For the text-containing cell, return its midpoint in (x, y) coordinate format. 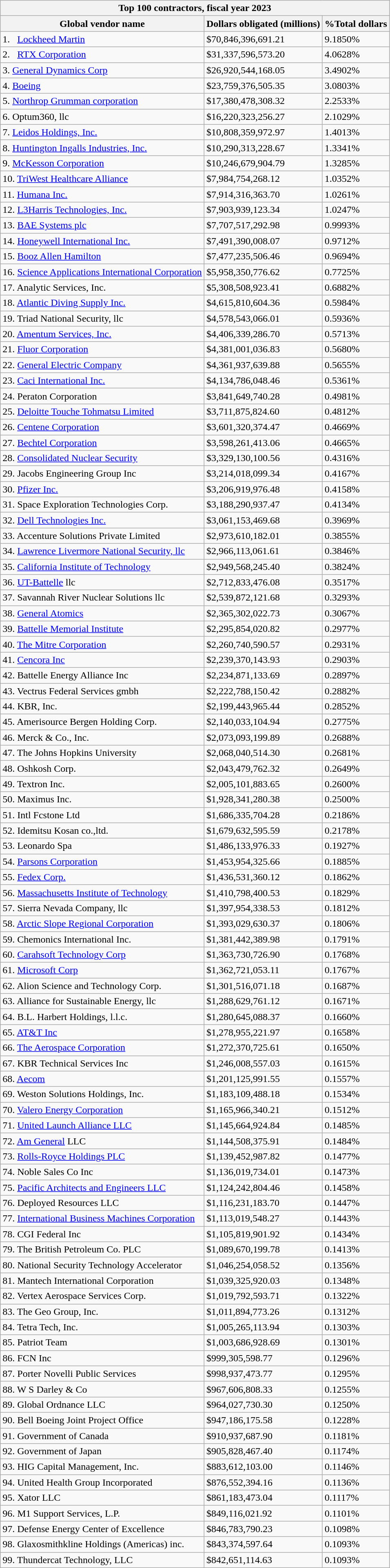
14. Honeywell International Inc. (102, 241)
0.1181% (356, 1435)
$1,113,019,548.27 (263, 1219)
$1,393,029,630.37 (263, 923)
$999,305,598.77 (263, 1358)
$3,601,320,374.47 (263, 427)
44. KBR, Inc. (102, 707)
$1,201,125,991.55 (263, 1079)
0.2178% (356, 830)
$16,220,323,256.27 (263, 117)
$1,005,265,113.94 (263, 1327)
67. KBR Technical Services Inc (102, 1063)
$2,005,101,883.65 (263, 784)
54. Parsons Corporation (102, 861)
0.3969% (356, 520)
88. W S Darley & Co (102, 1389)
$10,290,313,228.67 (263, 148)
95. Xator LLC (102, 1498)
$2,295,854,020.82 (263, 629)
0.9993% (356, 225)
0.1101% (356, 1513)
0.1557% (356, 1079)
$1,246,008,557.03 (263, 1063)
0.1812% (356, 908)
73. Rolls-Royce Holdings PLC (102, 1156)
50. Maximus Inc. (102, 799)
0.3293% (356, 598)
$31,337,596,573.20 (263, 55)
22. General Electric Company (102, 365)
$1,039,325,920.03 (263, 1281)
27. Bechtel Corporation (102, 442)
$1,363,730,726.90 (263, 955)
79. The British Petroleum Co. PLC (102, 1250)
$1,116,231,183.70 (263, 1203)
0.3824% (356, 567)
$4,578,543,066.01 (263, 318)
68. Aecom (102, 1079)
$4,406,339,286.70 (263, 334)
99. Thundercat Technology, LLC (102, 1560)
$2,068,040,514.30 (263, 753)
$1,362,721,053.11 (263, 970)
$3,188,290,937.47 (263, 505)
$3,214,018,099.34 (263, 474)
$2,222,788,150.42 (263, 691)
$3,841,649,740.28 (263, 396)
0.2977% (356, 629)
28. Consolidated Nuclear Security (102, 458)
$4,361,937,639.88 (263, 365)
$1,272,370,725.61 (263, 1048)
0.2775% (356, 722)
9. McKesson Corporation (102, 163)
62. Alion Science and Technology Corp. (102, 986)
71. United Launch Alliance LLC (102, 1125)
20. Amentum Services, Inc. (102, 334)
$7,903,939,123.34 (263, 210)
0.9694% (356, 256)
0.1296% (356, 1358)
0.1768% (356, 955)
34. Lawrence Livermore National Security, llc (102, 551)
0.1413% (356, 1250)
$3,711,875,824.60 (263, 411)
$10,246,679,904.79 (263, 163)
21. Fluor Corporation (102, 349)
$7,491,390,008.07 (263, 241)
$1,145,664,924.84 (263, 1125)
93. HIG Capital Management, Inc. (102, 1467)
94. United Health Group Incorporated (102, 1482)
$1,397,954,338.53 (263, 908)
$1,436,531,360.12 (263, 877)
$1,453,954,325.66 (263, 861)
$2,239,370,143.93 (263, 660)
49. Textron Inc. (102, 784)
40. The Mitre Corporation (102, 644)
$1,019,792,593.71 (263, 1296)
$5,958,350,776.62 (263, 272)
$5,308,508,923.41 (263, 287)
$2,973,610,182.01 (263, 536)
98. Glaxosmithkline Holdings (Americas) inc. (102, 1544)
$1,278,955,221.97 (263, 1032)
15. Booz Allen Hamilton (102, 256)
0.3517% (356, 582)
$1,165,966,340.21 (263, 1110)
17. Analytic Services, Inc. (102, 287)
$4,134,786,048.46 (263, 380)
8. Huntington Ingalls Industries, Inc. (102, 148)
38. General Atomics (102, 613)
30. Pfizer Inc. (102, 489)
0.1348% (356, 1281)
0.2931% (356, 644)
0.7725% (356, 272)
$2,966,113,061.61 (263, 551)
2.2533% (356, 101)
0.1295% (356, 1374)
$26,920,544,168.05 (263, 70)
2. RTX Corporation (102, 55)
0.5713% (356, 334)
$1,288,629,761.12 (263, 1001)
0.1255% (356, 1389)
66. The Aerospace Corporation (102, 1048)
0.4812% (356, 411)
0.1660% (356, 1017)
0.1301% (356, 1343)
9.1850% (356, 39)
1.4013% (356, 132)
92. Government of Japan (102, 1451)
1. Lockheed Martin (102, 39)
86. FCN Inc (102, 1358)
$2,234,871,133.69 (263, 675)
$7,984,754,268.12 (263, 179)
$1,486,133,976.33 (263, 846)
6. Optum360, llc (102, 117)
69. Weston Solutions Holdings, Inc. (102, 1094)
$23,759,376,505.35 (263, 86)
$10,808,359,972.97 (263, 132)
0.1484% (356, 1141)
0.1443% (356, 1219)
$876,552,394.16 (263, 1482)
75. Pacific Architects and Engineers LLC (102, 1188)
2.1029% (356, 117)
7. Leidos Holdings, Inc. (102, 132)
$1,686,335,704.28 (263, 815)
3.4902% (356, 70)
$4,615,810,604.36 (263, 303)
0.1228% (356, 1420)
1.0261% (356, 194)
$964,027,730.30 (263, 1405)
13. BAE Systems plc (102, 225)
65. AT&T Inc (102, 1032)
47. The Johns Hopkins University (102, 753)
0.4167% (356, 474)
0.1927% (356, 846)
0.1806% (356, 923)
25. Deloitte Touche Tohmatsu Limited (102, 411)
77. International Business Machines Corporation (102, 1219)
$2,199,443,965.44 (263, 707)
0.9712% (356, 241)
$2,949,568,245.40 (263, 567)
0.1829% (356, 892)
91. Government of Canada (102, 1435)
32. Dell Technologies Inc. (102, 520)
$1,381,442,389.98 (263, 939)
35. California Institute of Technology (102, 567)
58. Arctic Slope Regional Corporation (102, 923)
0.1250% (356, 1405)
42. Battelle Energy Alliance Inc (102, 675)
$1,139,452,987.82 (263, 1156)
0.1136% (356, 1482)
$70,846,396,691.21 (263, 39)
0.1434% (356, 1234)
0.2852% (356, 707)
1.0352% (356, 179)
55. Fedex Corp. (102, 877)
78. CGI Federal Inc (102, 1234)
36. UT-Battelle llc (102, 582)
0.1767% (356, 970)
%Total dollars (356, 24)
0.1534% (356, 1094)
$1,928,341,280.38 (263, 799)
0.1615% (356, 1063)
29. Jacobs Engineering Group Inc (102, 474)
$910,937,687.90 (263, 1435)
53. Leonardo Spa (102, 846)
81. Mantech International Corporation (102, 1281)
39. Battelle Memorial Institute (102, 629)
0.1791% (356, 939)
0.1174% (356, 1451)
16. Science Applications International Corporation (102, 272)
$1,410,798,400.53 (263, 892)
0.1322% (356, 1296)
$849,116,021.92 (263, 1513)
$1,280,645,088.37 (263, 1017)
$7,477,235,506.46 (263, 256)
$2,539,872,121.68 (263, 598)
37. Savannah River Nuclear Solutions llc (102, 598)
$4,381,001,036.83 (263, 349)
0.1146% (356, 1467)
4.0628% (356, 55)
$998,937,473.77 (263, 1374)
0.4158% (356, 489)
0.1447% (356, 1203)
48. Oshkosh Corp. (102, 769)
0.1473% (356, 1172)
51. Intl Fcstone Ltd (102, 815)
19. Triad National Security, llc (102, 318)
43. Vectrus Federal Services gmbh (102, 691)
$1,011,894,773.26 (263, 1312)
0.5936% (356, 318)
0.2897% (356, 675)
87. Porter Novelli Public Services (102, 1374)
0.3855% (356, 536)
0.2649% (356, 769)
$7,707,517,292.98 (263, 225)
0.4669% (356, 427)
76. Deployed Resources LLC (102, 1203)
0.1658% (356, 1032)
60. Carahsoft Technology Corp (102, 955)
82. Vertex Aerospace Services Corp. (102, 1296)
$947,186,175.58 (263, 1420)
$1,679,632,595.59 (263, 830)
0.4134% (356, 505)
46. Merck & Co., Inc. (102, 738)
$842,651,114.63 (263, 1560)
0.1303% (356, 1327)
12. L3Harris Technologies, Inc. (102, 210)
96. M1 Support Services, L.P. (102, 1513)
0.2600% (356, 784)
$1,089,670,199.78 (263, 1250)
$1,003,686,928.69 (263, 1343)
1.3341% (356, 148)
0.1512% (356, 1110)
11. Humana Inc. (102, 194)
0.1458% (356, 1188)
41. Cencora Inc (102, 660)
45. Amerisource Bergen Holding Corp. (102, 722)
$1,183,109,488.18 (263, 1094)
0.4981% (356, 396)
$3,206,919,976.48 (263, 489)
0.5680% (356, 349)
56. Massachusetts Institute of Technology (102, 892)
0.1117% (356, 1498)
$846,783,790.23 (263, 1529)
0.2903% (356, 660)
97. Defense Energy Center of Excellence (102, 1529)
0.2186% (356, 815)
0.4316% (356, 458)
90. Bell Boeing Joint Project Office (102, 1420)
$1,105,819,901.92 (263, 1234)
33. Accenture Solutions Private Limited (102, 536)
0.1671% (356, 1001)
$2,365,302,022.73 (263, 613)
61. Microsoft Corp (102, 970)
$2,140,033,104.94 (263, 722)
$883,612,103.00 (263, 1467)
0.4665% (356, 442)
23. Caci International Inc. (102, 380)
3.0803% (356, 86)
$2,260,740,590.57 (263, 644)
$967,606,808.33 (263, 1389)
$2,712,833,476.08 (263, 582)
10. TriWest Healthcare Alliance (102, 179)
85. Patriot Team (102, 1343)
0.6882% (356, 287)
74. Noble Sales Co Inc (102, 1172)
83. The Geo Group, Inc. (102, 1312)
$1,144,508,375.91 (263, 1141)
3. General Dynamics Corp (102, 70)
1.3285% (356, 163)
0.2882% (356, 691)
0.5984% (356, 303)
31. Space Exploration Technologies Corp. (102, 505)
0.1477% (356, 1156)
0.1687% (356, 986)
$7,914,316,363.70 (263, 194)
52. Idemitsu Kosan co.,ltd. (102, 830)
0.5361% (356, 380)
Dollars obligated (millions) (263, 24)
84. Tetra Tech, Inc. (102, 1327)
$1,301,516,071.18 (263, 986)
$3,598,261,413.06 (263, 442)
63. Alliance for Sustainable Energy, llc (102, 1001)
72. Am General LLC (102, 1141)
0.2688% (356, 738)
59. Chemonics International Inc. (102, 939)
$1,124,242,804.46 (263, 1188)
70. Valero Energy Corporation (102, 1110)
0.3067% (356, 613)
$3,061,153,469.68 (263, 520)
$861,183,473.04 (263, 1498)
0.3846% (356, 551)
0.1312% (356, 1312)
$17,380,478,308.32 (263, 101)
$843,374,597.64 (263, 1544)
$2,073,093,199.89 (263, 738)
80. National Security Technology Accelerator (102, 1265)
0.1650% (356, 1048)
0.1885% (356, 861)
$1,046,254,058.52 (263, 1265)
0.1862% (356, 877)
0.1098% (356, 1529)
1.0247% (356, 210)
18. Atlantic Diving Supply Inc. (102, 303)
Global vendor name (102, 24)
0.5655% (356, 365)
$3,329,130,100.56 (263, 458)
0.2681% (356, 753)
4. Boeing (102, 86)
$905,828,467.40 (263, 1451)
57. Sierra Nevada Company, llc (102, 908)
64. B.L. Harbert Holdings, l.l.c. (102, 1017)
5. Northrop Grumman corporation (102, 101)
$2,043,479,762.32 (263, 769)
24. Peraton Corporation (102, 396)
26. Centene Corporation (102, 427)
89. Global Ordnance LLC (102, 1405)
Top 100 contractors, fiscal year 2023 (195, 8)
0.1356% (356, 1265)
0.1485% (356, 1125)
$1,136,019,734.01 (263, 1172)
0.2500% (356, 799)
